From the cell containing the given text, extract its center point as [x, y] coordinate. 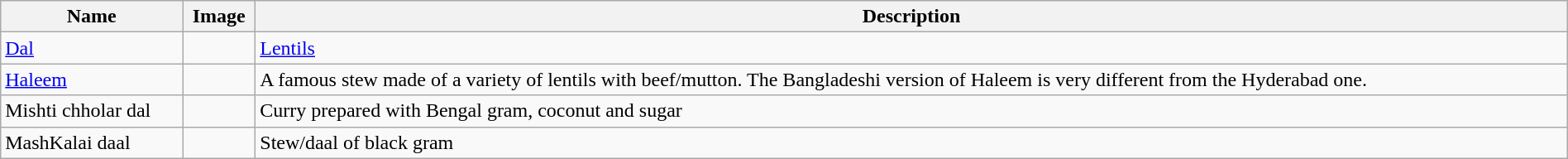
Curry prepared with Bengal gram, coconut and sugar [911, 111]
Image [219, 17]
Description [911, 17]
MashKalai daal [92, 142]
Haleem [92, 79]
Stew/daal of black gram [911, 142]
Name [92, 17]
Mishti chholar dal [92, 111]
Dal [92, 48]
A famous stew made of a variety of lentils with beef/mutton. The Bangladeshi version of Haleem is very different from the Hyderabad one. [911, 79]
Lentils [911, 48]
